Return [X, Y] of the center of cell containing provided text 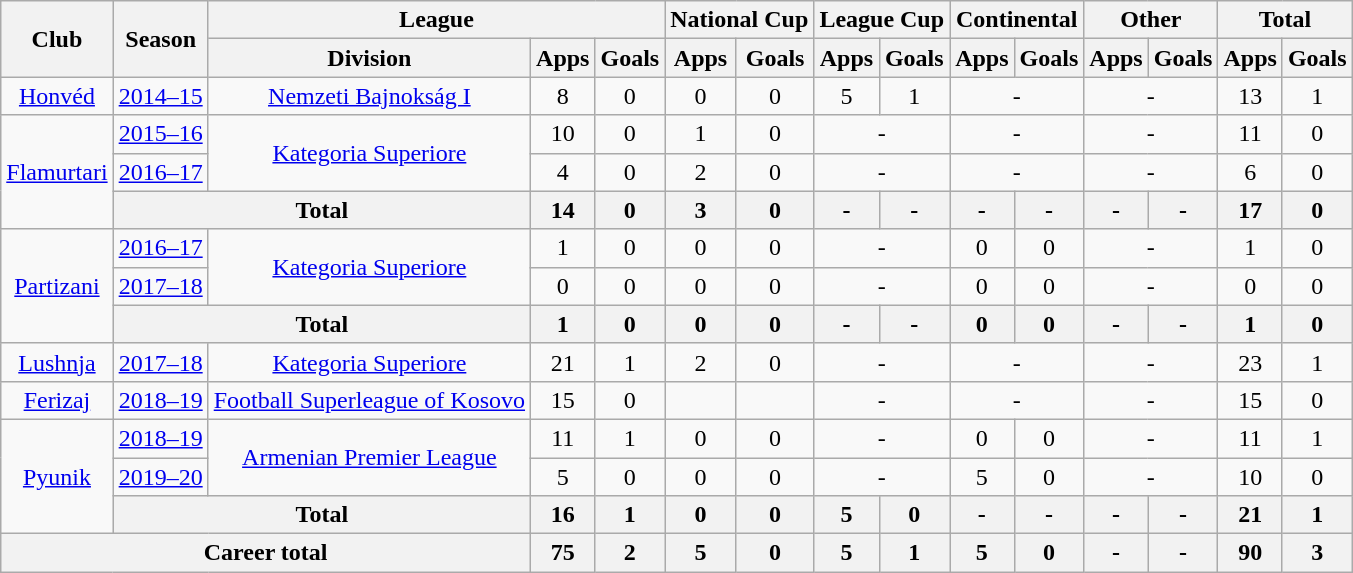
League [436, 20]
Flamurtari [57, 172]
23 [1250, 362]
Nemzeti Bajnokság I [369, 96]
Career total [266, 553]
17 [1250, 210]
6 [1250, 172]
League Cup [882, 20]
Division [369, 58]
Football Superleague of Kosovo [369, 400]
Season [160, 39]
Ferizaj [57, 400]
8 [563, 96]
2019–20 [160, 477]
Other [1151, 20]
Armenian Premier League [369, 457]
14 [563, 210]
Honvéd [57, 96]
Partizani [57, 286]
2015–16 [160, 134]
16 [563, 515]
4 [563, 172]
2014–15 [160, 96]
75 [563, 553]
13 [1250, 96]
Continental [1017, 20]
Club [57, 39]
90 [1250, 553]
Lushnja [57, 362]
Pyunik [57, 476]
National Cup [740, 20]
